Output the [X, Y] coordinate of the center of the cell containing the given text.  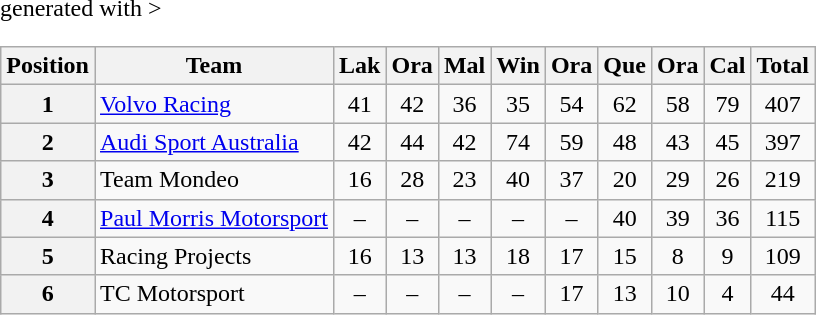
109 [783, 256]
29 [678, 180]
18 [518, 256]
8 [678, 256]
Total [783, 66]
43 [678, 142]
Que [625, 66]
23 [464, 180]
115 [783, 218]
26 [728, 180]
35 [518, 104]
20 [625, 180]
Audi Sport Australia [214, 142]
Team [214, 66]
39 [678, 218]
9 [728, 256]
TC Motorsport [214, 294]
Lak [360, 66]
59 [571, 142]
37 [571, 180]
62 [625, 104]
41 [360, 104]
79 [728, 104]
28 [412, 180]
397 [783, 142]
5 [48, 256]
Volvo Racing [214, 104]
Team Mondeo [214, 180]
1 [48, 104]
54 [571, 104]
2 [48, 142]
3 [48, 180]
Paul Morris Motorsport [214, 218]
6 [48, 294]
10 [678, 294]
15 [625, 256]
Mal [464, 66]
45 [728, 142]
58 [678, 104]
48 [625, 142]
Racing Projects [214, 256]
74 [518, 142]
219 [783, 180]
Win [518, 66]
Position [48, 66]
407 [783, 104]
Cal [728, 66]
